Detect which cell encompasses the target text, then output its [x, y] center coordinate. 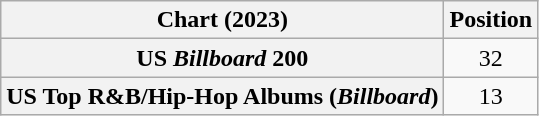
32 [491, 58]
13 [491, 96]
Position [491, 20]
Chart (2023) [222, 20]
US Billboard 200 [222, 58]
US Top R&B/Hip-Hop Albums (Billboard) [222, 96]
